Provide the (X, Y) coordinate of the cell's center where the given text is located.  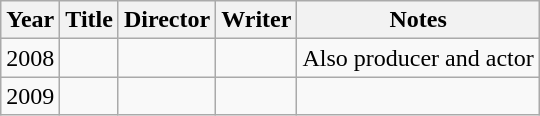
Notes (418, 20)
Director (166, 20)
2008 (30, 58)
Title (90, 20)
Writer (256, 20)
2009 (30, 96)
Also producer and actor (418, 58)
Year (30, 20)
